Find where the given text appears and provide that cell's center as (x, y) coordinate. 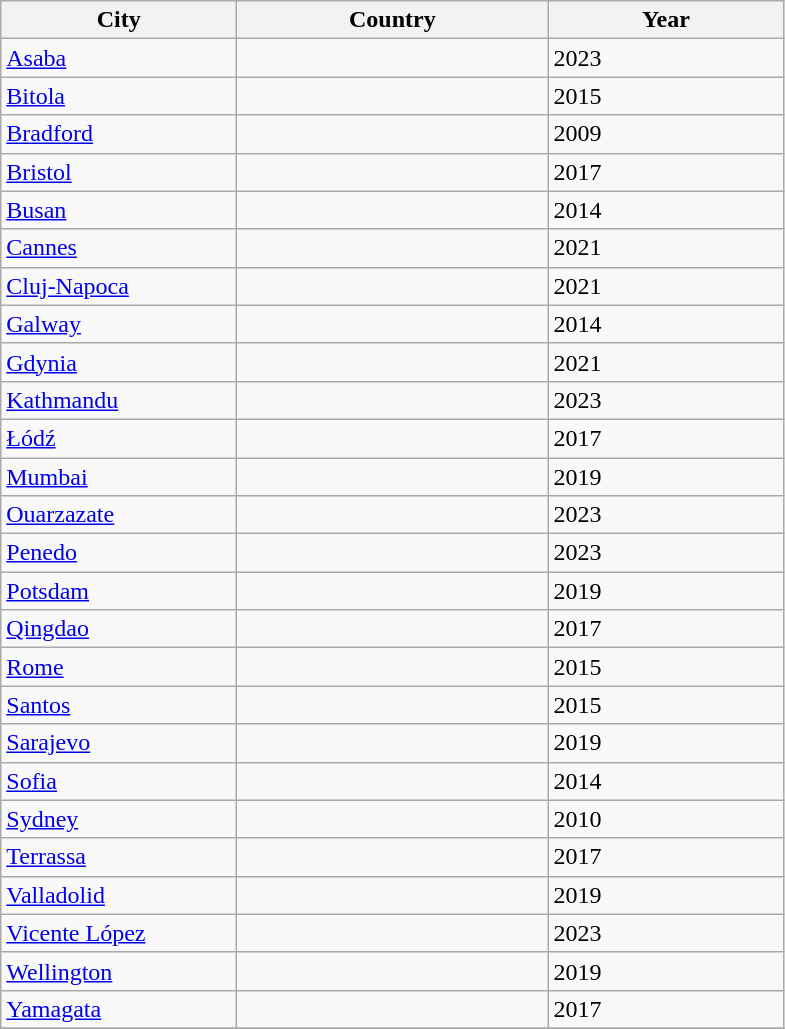
City (119, 20)
Mumbai (119, 477)
Cannes (119, 248)
Bristol (119, 172)
Year (666, 20)
Łódź (119, 438)
Potsdam (119, 591)
Santos (119, 705)
Galway (119, 324)
Asaba (119, 58)
Country (392, 20)
Wellington (119, 971)
Cluj-Napoca (119, 286)
2009 (666, 134)
Sofia (119, 781)
Rome (119, 667)
Bitola (119, 96)
Vicente López (119, 933)
Sydney (119, 819)
Penedo (119, 553)
Sarajevo (119, 743)
Qingdao (119, 629)
Yamagata (119, 1009)
Busan (119, 210)
Bradford (119, 134)
Terrassa (119, 857)
Gdynia (119, 362)
Ouarzazate (119, 515)
2010 (666, 819)
Valladolid (119, 895)
Kathmandu (119, 400)
